Determine the (X, Y) coordinate at the center of the cell enclosing the given text.  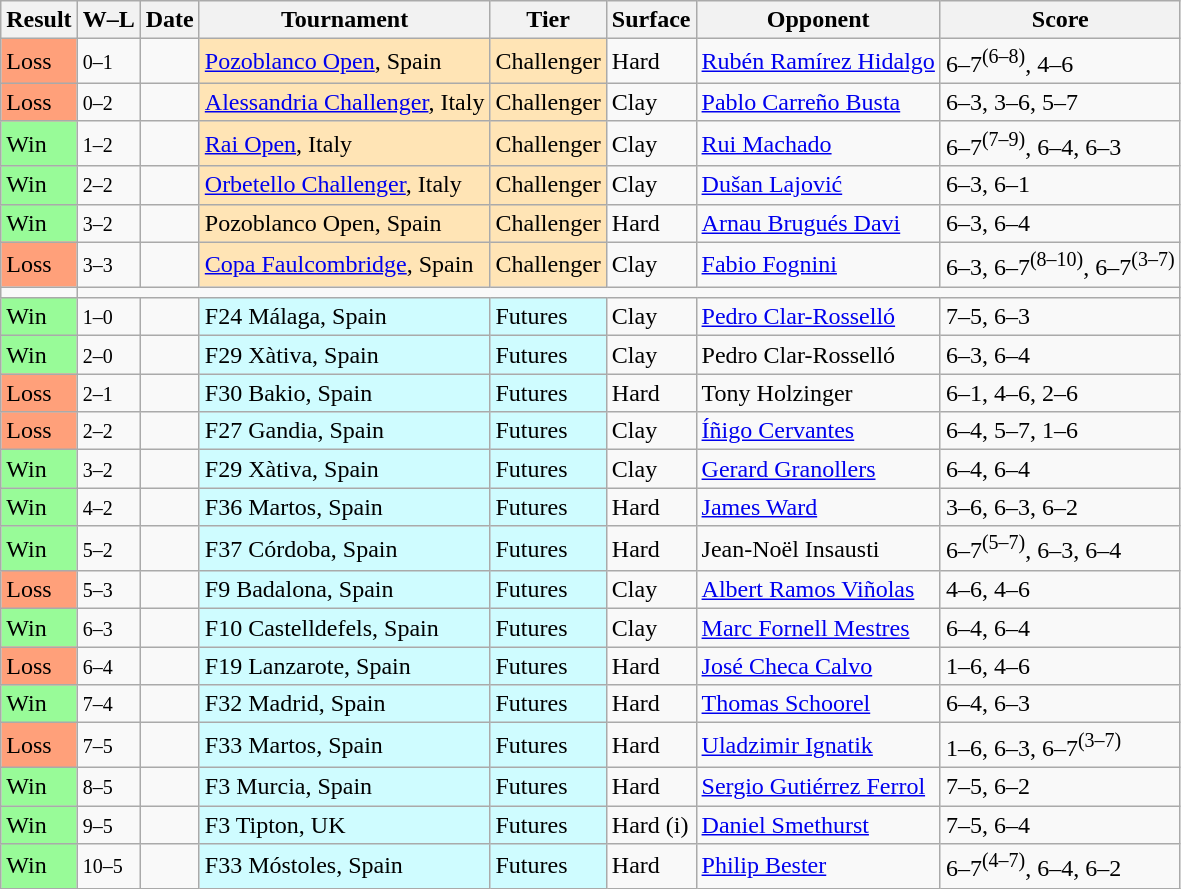
7–4 (108, 704)
6–3, 6–1 (1060, 185)
6–3, 3–6, 5–7 (1060, 102)
Jean-Noël Insausti (818, 548)
F32 Madrid, Spain (344, 704)
Tournament (344, 20)
F3 Murcia, Spain (344, 786)
1–2 (108, 144)
7–5, 6–3 (1060, 317)
Fabio Fognini (818, 264)
Daniel Smethurst (818, 825)
Hard (i) (651, 825)
F10 Castelldefels, Spain (344, 628)
W–L (108, 20)
Opponent (818, 20)
6–7(4–7), 6–4, 6–2 (1060, 866)
9–5 (108, 825)
2–1 (108, 393)
6–1, 4–6, 2–6 (1060, 393)
F19 Lanzarote, Spain (344, 666)
6–7(5–7), 6–3, 6–4 (1060, 548)
Rubén Ramírez Hidalgo (818, 62)
Gerard Granollers (818, 469)
1–6, 4–6 (1060, 666)
6–4, 6–3 (1060, 704)
Rui Machado (818, 144)
James Ward (818, 507)
3–6, 6–3, 6–2 (1060, 507)
6–7(6–8), 4–6 (1060, 62)
5–3 (108, 590)
4–6, 4–6 (1060, 590)
Tony Holzinger (818, 393)
1–0 (108, 317)
F9 Badalona, Spain (344, 590)
Marc Fornell Mestres (818, 628)
Sergio Gutiérrez Ferrol (818, 786)
10–5 (108, 866)
5–2 (108, 548)
7–5, 6–4 (1060, 825)
F37 Córdoba, Spain (344, 548)
Orbetello Challenger, Italy (344, 185)
Albert Ramos Viñolas (818, 590)
Thomas Schoorel (818, 704)
Íñigo Cervantes (818, 431)
6–3, 6–7(8–10), 6–7(3–7) (1060, 264)
0–2 (108, 102)
6–7(7–9), 6–4, 6–3 (1060, 144)
F33 Móstoles, Spain (344, 866)
8–5 (108, 786)
6–4, 5–7, 1–6 (1060, 431)
Arnau Brugués Davi (818, 223)
1–6, 6–3, 6–7(3–7) (1060, 746)
Surface (651, 20)
Alessandria Challenger, Italy (344, 102)
2–0 (108, 355)
José Checa Calvo (818, 666)
Tier (548, 20)
Score (1060, 20)
7–5 (108, 746)
Date (170, 20)
Dušan Lajović (818, 185)
Rai Open, Italy (344, 144)
Uladzimir Ignatik (818, 746)
6–3 (108, 628)
Result (39, 20)
3–3 (108, 264)
F36 Martos, Spain (344, 507)
Pablo Carreño Busta (818, 102)
7–5, 6–2 (1060, 786)
Copa Faulcombridge, Spain (344, 264)
0–1 (108, 62)
F3 Tipton, UK (344, 825)
F30 Bakio, Spain (344, 393)
F24 Málaga, Spain (344, 317)
Philip Bester (818, 866)
4–2 (108, 507)
6–4 (108, 666)
F27 Gandia, Spain (344, 431)
F33 Martos, Spain (344, 746)
